Find where the given text appears and provide that cell's center as [x, y] coordinate. 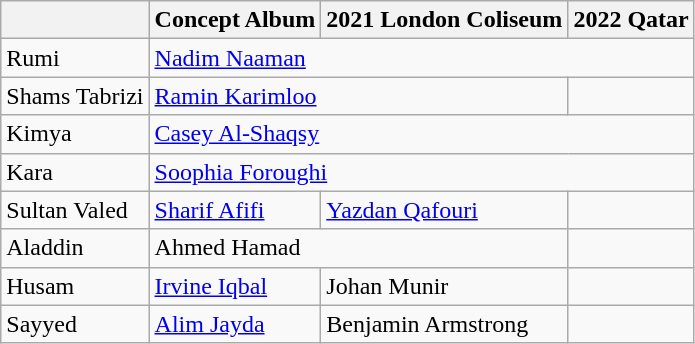
Sayyed [75, 324]
Alim Jayda [235, 324]
2021 London Coliseum [444, 20]
Husam [75, 286]
Irvine Iqbal [235, 286]
Shams Tabrizi [75, 96]
2022 Qatar [631, 20]
Yazdan Qafouri [444, 210]
Johan Munir [444, 286]
Soophia Foroughi [422, 172]
Kimya [75, 134]
Kara [75, 172]
Casey Al-Shaqsy [422, 134]
Rumi [75, 58]
Sultan Valed [75, 210]
Aladdin [75, 248]
Benjamin Armstrong [444, 324]
Sharif Afifi [235, 210]
Ramin Karimloo [358, 96]
Ahmed Hamad [358, 248]
Nadim Naaman [422, 58]
Concept Album [235, 20]
